Capture the cell that displays the provided text and extract its [X, Y] central coordinate. 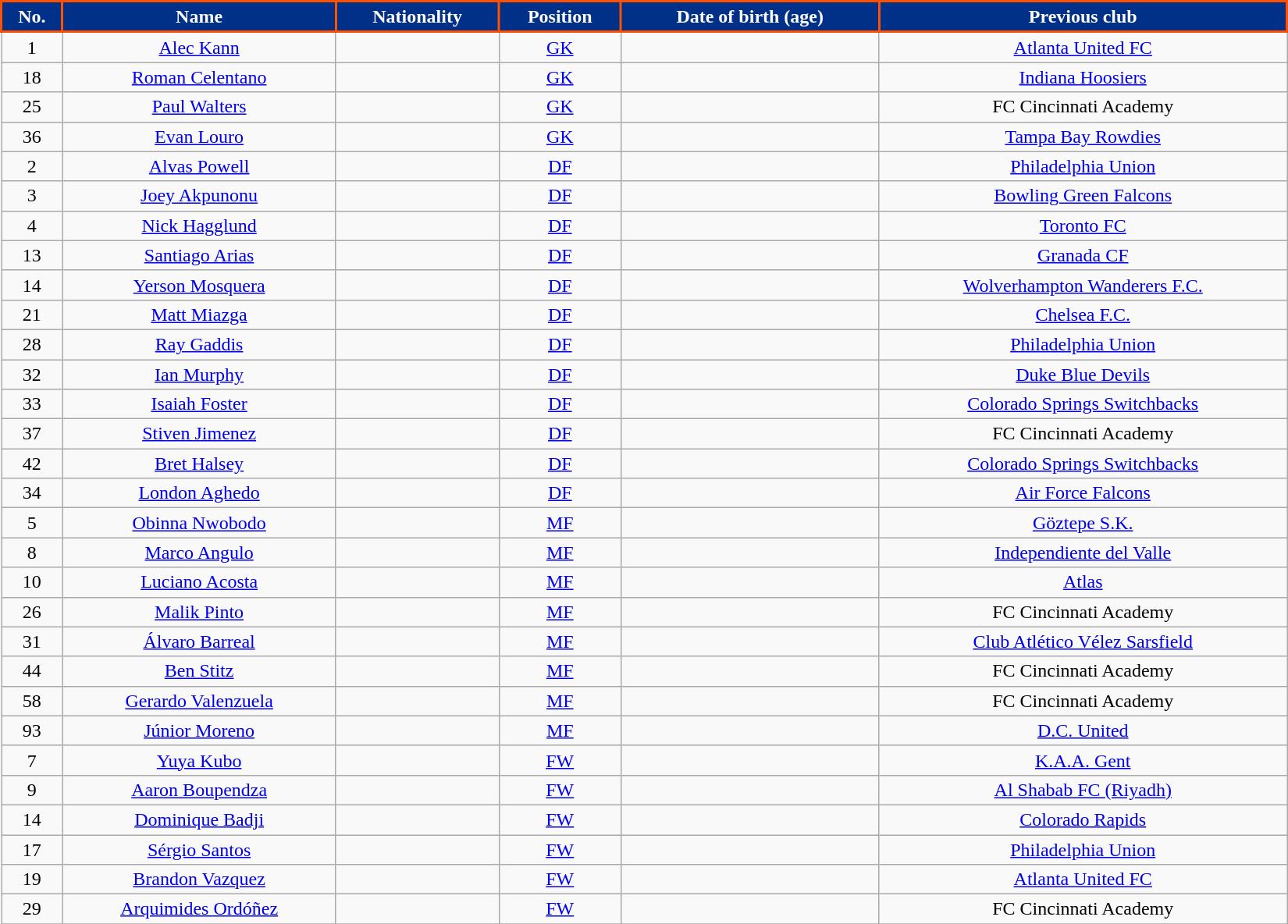
Ian Murphy [199, 374]
Indiana Hoosiers [1083, 77]
37 [33, 434]
Bowling Green Falcons [1083, 196]
Name [199, 17]
44 [33, 671]
58 [33, 701]
Chelsea F.C. [1083, 315]
Independiente del Valle [1083, 553]
Matt Miazga [199, 315]
Arquimides Ordóñez [199, 909]
Luciano Acosta [199, 582]
Toronto FC [1083, 226]
Brandon Vazquez [199, 880]
93 [33, 730]
Joey Akpunonu [199, 196]
21 [33, 315]
Colorado Rapids [1083, 819]
Club Atlético Vélez Sarsfield [1083, 641]
Yerson Mosquera [199, 285]
5 [33, 523]
32 [33, 374]
Roman Celentano [199, 77]
Dominique Badji [199, 819]
17 [33, 850]
Yuya Kubo [199, 760]
34 [33, 493]
Göztepe S.K. [1083, 523]
7 [33, 760]
36 [33, 137]
No. [33, 17]
Air Force Falcons [1083, 493]
4 [33, 226]
Granada CF [1083, 255]
3 [33, 196]
19 [33, 880]
Wolverhampton Wanderers F.C. [1083, 285]
Alec Kann [199, 47]
Position [560, 17]
1 [33, 47]
28 [33, 344]
Tampa Bay Rowdies [1083, 137]
Duke Blue Devils [1083, 374]
13 [33, 255]
London Aghedo [199, 493]
Nationality [417, 17]
Álvaro Barreal [199, 641]
42 [33, 464]
Nick Hagglund [199, 226]
31 [33, 641]
Previous club [1083, 17]
K.A.A. Gent [1083, 760]
Malik Pinto [199, 612]
Santiago Arias [199, 255]
18 [33, 77]
Evan Louro [199, 137]
Aaron Boupendza [199, 790]
Sérgio Santos [199, 850]
Ben Stitz [199, 671]
8 [33, 553]
Stiven Jimenez [199, 434]
25 [33, 107]
Marco Angulo [199, 553]
Júnior Moreno [199, 730]
33 [33, 404]
Paul Walters [199, 107]
29 [33, 909]
26 [33, 612]
Al Shabab FC (Riyadh) [1083, 790]
Gerardo Valenzuela [199, 701]
Bret Halsey [199, 464]
Date of birth (age) [749, 17]
Obinna Nwobodo [199, 523]
9 [33, 790]
Ray Gaddis [199, 344]
10 [33, 582]
2 [33, 166]
Atlas [1083, 582]
Isaiah Foster [199, 404]
D.C. United [1083, 730]
Alvas Powell [199, 166]
